Locate the cell with the specified text and output its [x, y] center coordinate. 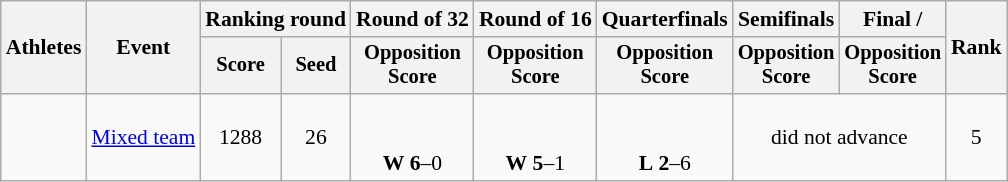
Round of 16 [536, 19]
Semifinals [786, 19]
Seed [316, 66]
Athletes [44, 48]
Final / [892, 19]
Event [143, 48]
W 6–0 [412, 138]
5 [976, 138]
1288 [240, 138]
Score [240, 66]
did not advance [840, 138]
Round of 32 [412, 19]
26 [316, 138]
Ranking round [276, 19]
Quarterfinals [665, 19]
Rank [976, 48]
W 5–1 [536, 138]
Mixed team [143, 138]
L 2–6 [665, 138]
